Pinpoint the cell where the given text exists, returning its [x, y] midpoint coordinate. 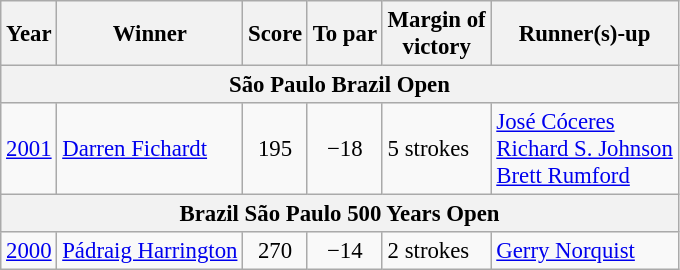
2001 [29, 149]
Gerry Norquist [584, 251]
To par [344, 34]
Margin ofvictory [436, 34]
Pádraig Harrington [150, 251]
−14 [344, 251]
−18 [344, 149]
Darren Fichardt [150, 149]
Year [29, 34]
Brazil São Paulo 500 Years Open [340, 214]
2 strokes [436, 251]
Winner [150, 34]
270 [276, 251]
São Paulo Brazil Open [340, 85]
Score [276, 34]
Runner(s)-up [584, 34]
José Cóceres Richard S. Johnson Brett Rumford [584, 149]
2000 [29, 251]
5 strokes [436, 149]
195 [276, 149]
